From the cell containing the given text, extract its center point as (x, y) coordinate. 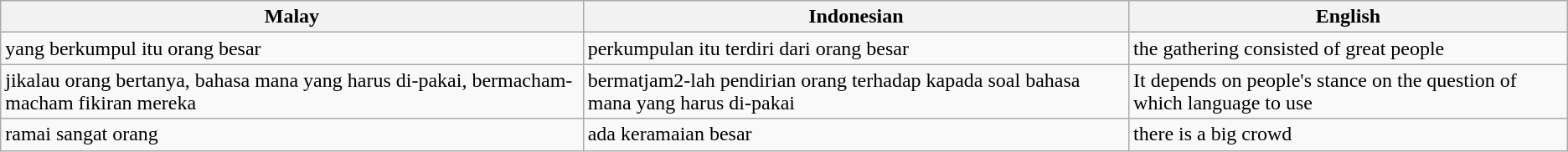
the gathering consisted of great people (1349, 48)
ada keramaian besar (856, 134)
jikalau orang bertanya, bahasa mana yang harus di-pakai, bermacham-macham fikiran mereka (291, 92)
yang berkumpul itu orang besar (291, 48)
English (1349, 17)
It depends on people's stance on the question of which language to use (1349, 92)
bermatjam2-lah pendirian orang terhadap kapada soal bahasa mana yang harus di-pakai (856, 92)
Indonesian (856, 17)
perkumpulan itu terdiri dari orang besar (856, 48)
ramai sangat orang (291, 134)
there is a big crowd (1349, 134)
Malay (291, 17)
